Determine the (X, Y) coordinate at the center of the cell enclosing the given text.  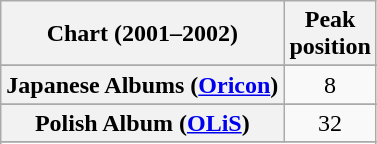
8 (330, 85)
32 (330, 123)
Peakposition (330, 34)
Polish Album (OLiS) (142, 123)
Chart (2001–2002) (142, 34)
Japanese Albums (Oricon) (142, 85)
